Capture the cell that displays the provided text and extract its (X, Y) central coordinate. 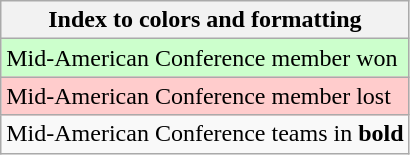
Mid-American Conference member lost (205, 96)
Mid-American Conference teams in bold (205, 134)
Index to colors and formatting (205, 20)
Mid-American Conference member won (205, 58)
